Extract the [x, y] coordinate from the center of the cell holding the provided text.  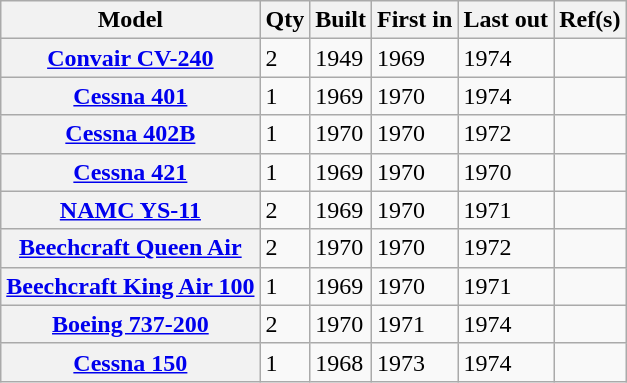
Built [341, 20]
Convair CV-240 [130, 58]
Cessna 421 [130, 172]
NAMC YS-11 [130, 210]
Cessna 401 [130, 96]
Boeing 737-200 [130, 324]
Model [130, 20]
Ref(s) [590, 20]
1973 [414, 362]
Cessna 150 [130, 362]
1968 [341, 362]
Beechcraft Queen Air [130, 248]
First in [414, 20]
Cessna 402B [130, 134]
Beechcraft King Air 100 [130, 286]
1949 [341, 58]
Last out [506, 20]
Qty [285, 20]
